Detect which cell encompasses the target text, then output its (x, y) center coordinate. 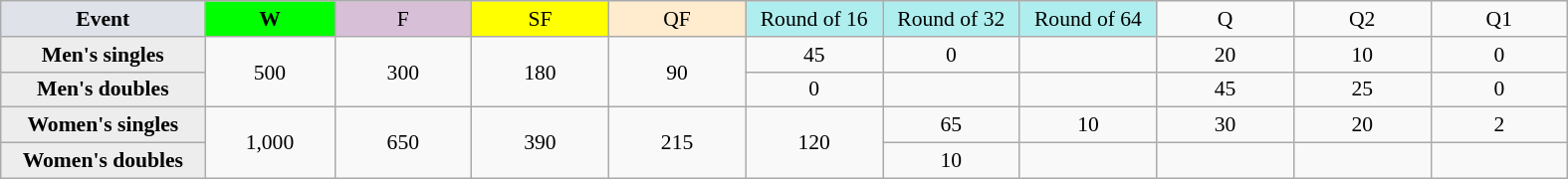
Q2 (1362, 19)
390 (541, 143)
Men's doubles (104, 89)
Round of 64 (1088, 19)
2 (1499, 125)
500 (270, 72)
Round of 16 (814, 19)
180 (541, 72)
Women's doubles (104, 161)
SF (541, 19)
F (403, 19)
30 (1226, 125)
Q (1226, 19)
Q1 (1499, 19)
QF (677, 19)
Event (104, 19)
W (270, 19)
25 (1362, 89)
120 (814, 143)
300 (403, 72)
1,000 (270, 143)
Men's singles (104, 55)
90 (677, 72)
650 (403, 143)
65 (951, 125)
215 (677, 143)
Round of 32 (951, 19)
Women's singles (104, 125)
